Search for the cell housing the specified text and yield its (x, y) center coordinate. 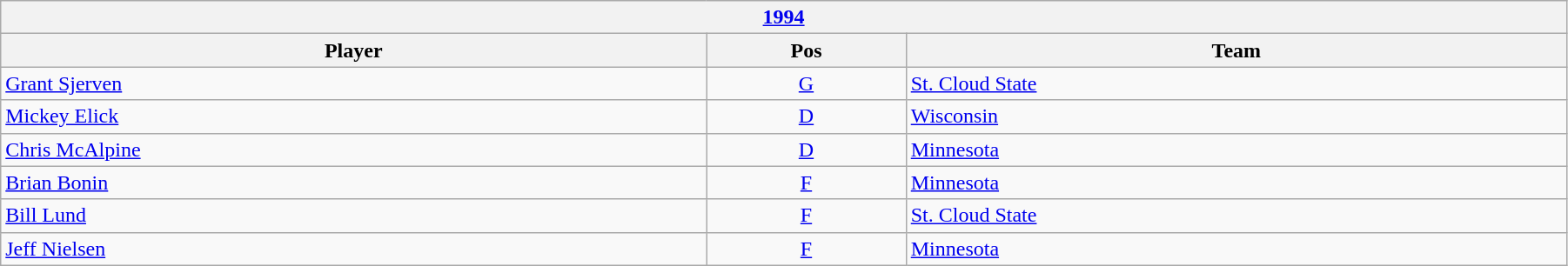
Player (353, 50)
G (806, 83)
Team (1236, 50)
Pos (806, 50)
Wisconsin (1236, 116)
Bill Lund (353, 216)
Grant Sjerven (353, 83)
Chris McAlpine (353, 150)
Jeff Nielsen (353, 249)
Brian Bonin (353, 183)
Mickey Elick (353, 116)
1994 (784, 17)
